Search for the cell housing the specified text and yield its [x, y] center coordinate. 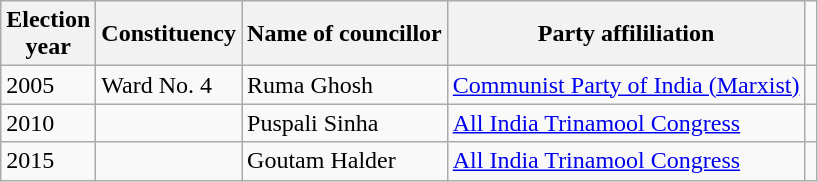
Puspali Sinha [345, 123]
Election year [48, 34]
Ruma Ghosh [345, 85]
Communist Party of India (Marxist) [626, 85]
2015 [48, 161]
2010 [48, 123]
Ward No. 4 [169, 85]
2005 [48, 85]
Party affililiation [626, 34]
Constituency [169, 34]
Name of councillor [345, 34]
Goutam Halder [345, 161]
